Return [X, Y] of the center of cell containing provided text 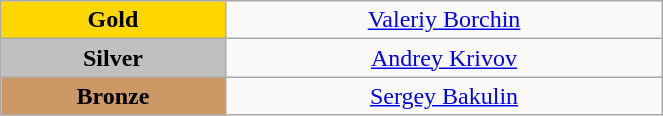
Gold [113, 20]
Silver [113, 58]
Sergey Bakulin [444, 96]
Valeriy Borchin [444, 20]
Andrey Krivov [444, 58]
Bronze [113, 96]
